Capture the cell that displays the provided text and extract its [x, y] central coordinate. 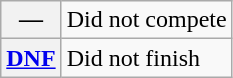
Did not compete [146, 20]
— [31, 20]
Did not finish [146, 58]
DNF [31, 58]
